Scan for the cell matching the given text and deliver its (x, y) coordinate at center. 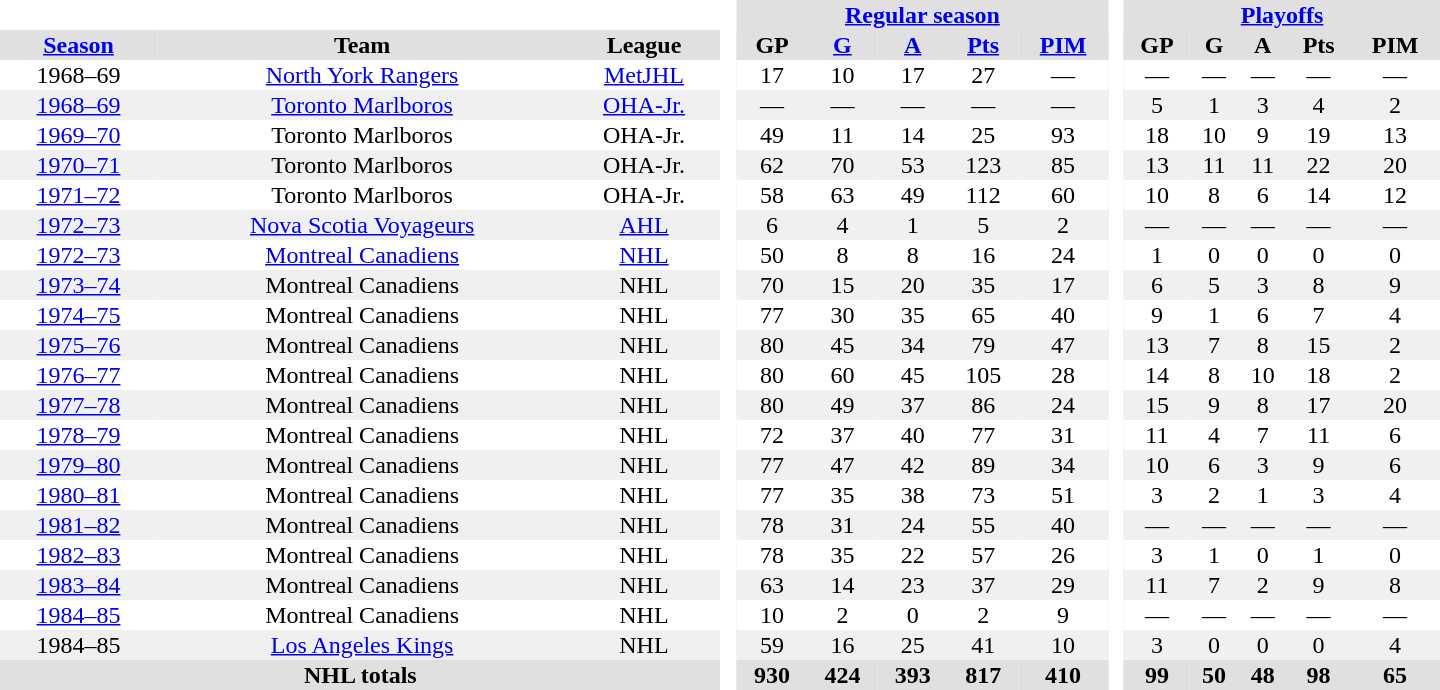
58 (772, 195)
29 (1063, 585)
28 (1063, 375)
86 (983, 405)
89 (983, 465)
105 (983, 375)
1982–83 (78, 555)
57 (983, 555)
Los Angeles Kings (362, 645)
72 (772, 435)
1971–72 (78, 195)
19 (1318, 135)
30 (842, 315)
79 (983, 345)
AHL (644, 225)
42 (913, 465)
48 (1262, 675)
1978–79 (78, 435)
1975–76 (78, 345)
62 (772, 165)
North York Rangers (362, 75)
12 (1395, 195)
41 (983, 645)
1974–75 (78, 315)
930 (772, 675)
1976–77 (78, 375)
51 (1063, 495)
1979–80 (78, 465)
NHL totals (360, 675)
55 (983, 525)
424 (842, 675)
38 (913, 495)
23 (913, 585)
410 (1063, 675)
26 (1063, 555)
123 (983, 165)
1973–74 (78, 285)
73 (983, 495)
1977–78 (78, 405)
93 (1063, 135)
1980–81 (78, 495)
1970–71 (78, 165)
1969–70 (78, 135)
Team (362, 45)
53 (913, 165)
Season (78, 45)
817 (983, 675)
85 (1063, 165)
98 (1318, 675)
59 (772, 645)
MetJHL (644, 75)
Nova Scotia Voyageurs (362, 225)
112 (983, 195)
99 (1157, 675)
1981–82 (78, 525)
1983–84 (78, 585)
27 (983, 75)
Regular season (922, 15)
393 (913, 675)
League (644, 45)
Playoffs (1282, 15)
